For the text-containing cell, return its midpoint in (x, y) coordinate format. 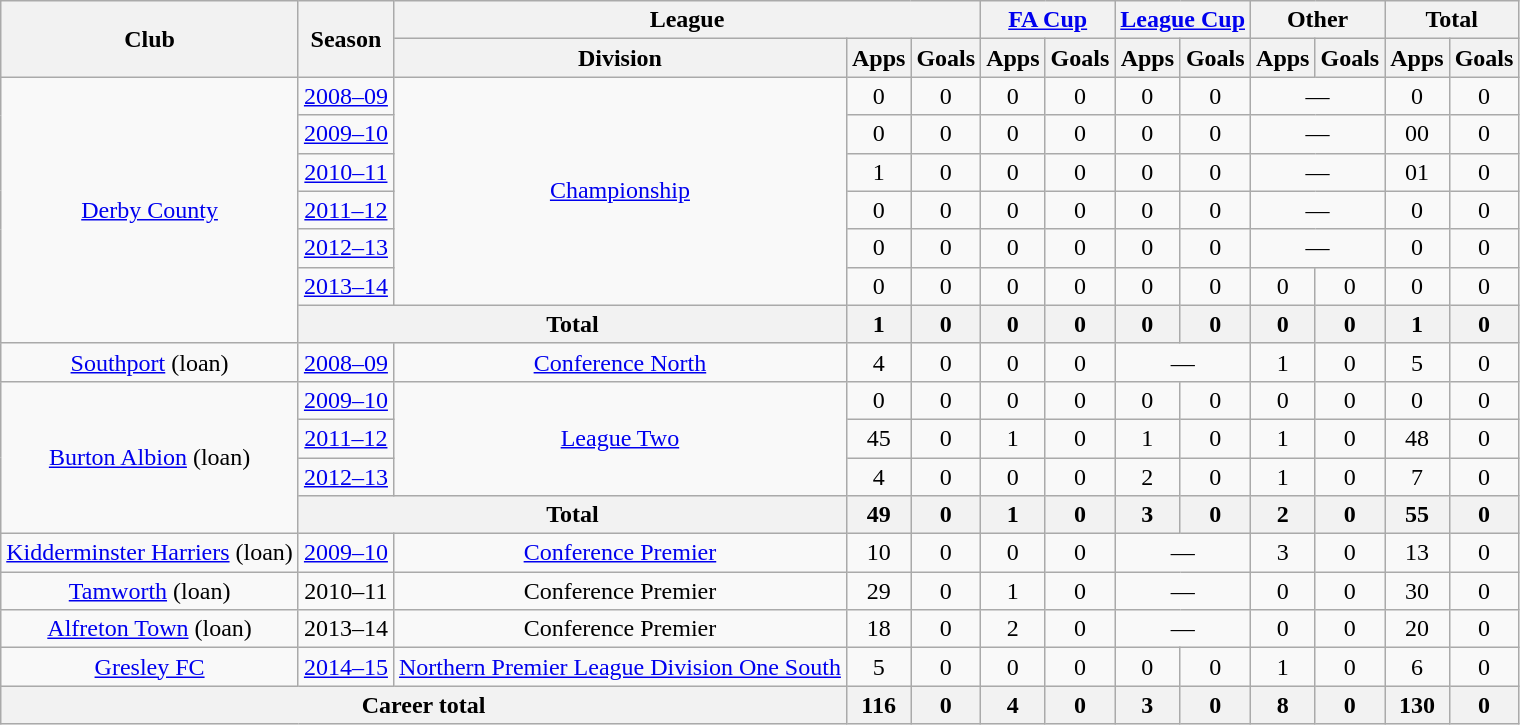
Burton Albion (loan) (150, 457)
Northern Premier League Division One South (620, 667)
Club (150, 39)
Southport (loan) (150, 362)
29 (878, 591)
7 (1417, 477)
55 (1417, 515)
Derby County (150, 210)
Tamworth (loan) (150, 591)
00 (1417, 134)
League (686, 20)
6 (1417, 667)
2014–15 (346, 667)
130 (1417, 705)
30 (1417, 591)
Alfreton Town (loan) (150, 629)
Conference North (620, 362)
Season (346, 39)
Championship (620, 191)
Other (1318, 20)
20 (1417, 629)
League Two (620, 438)
49 (878, 515)
45 (878, 438)
Division (620, 58)
Kidderminster Harriers (loan) (150, 553)
13 (1417, 553)
FA Cup (1048, 20)
18 (878, 629)
Career total (424, 705)
League Cup (1183, 20)
116 (878, 705)
01 (1417, 172)
Gresley FC (150, 667)
48 (1417, 438)
10 (878, 553)
8 (1283, 705)
